Pinpoint the cell where the given text exists, returning its [X, Y] midpoint coordinate. 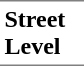
Street Level [42, 33]
